Return (X, Y) of the center of cell containing provided text 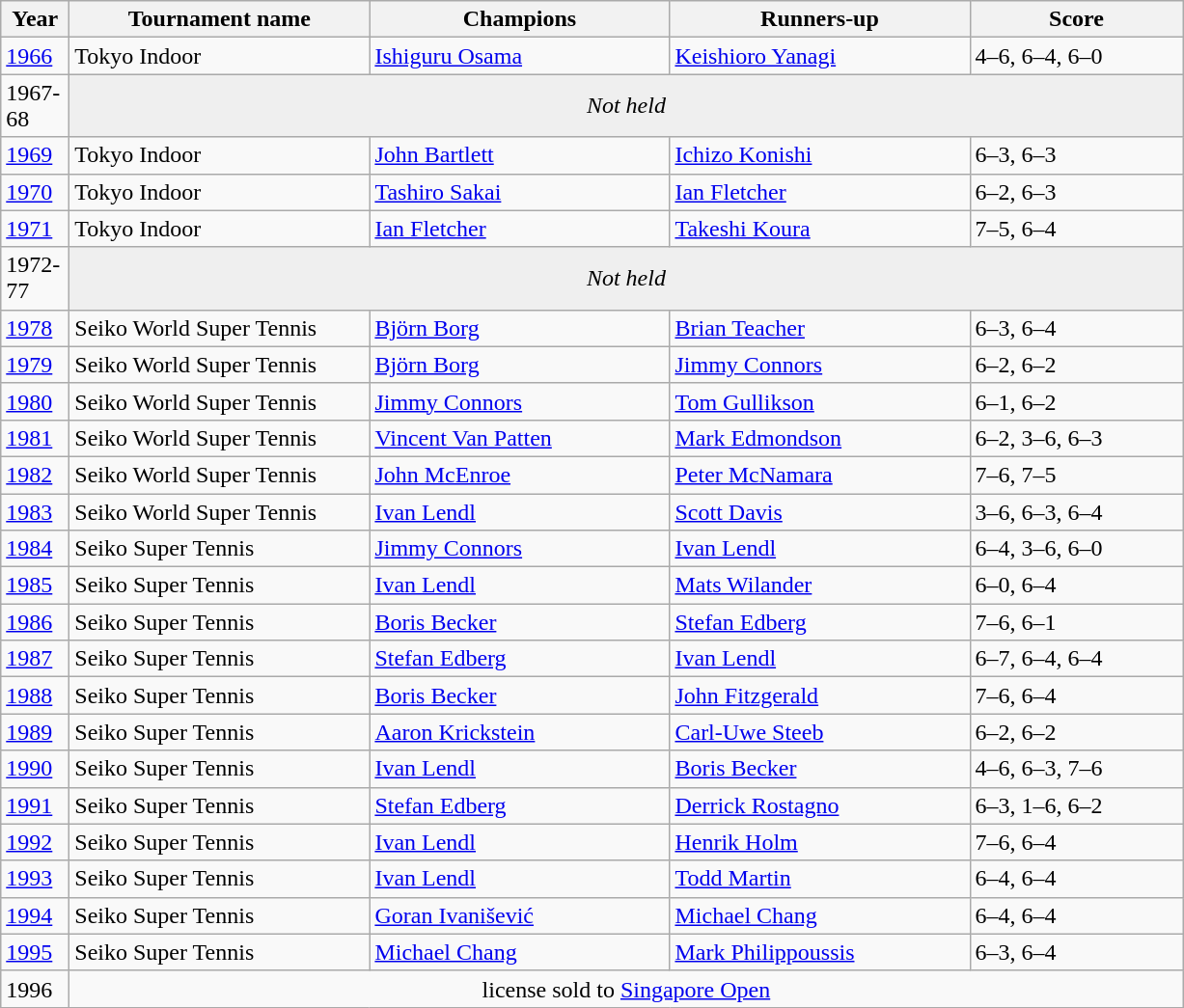
6–2, 6–3 (1077, 192)
Scott Davis (820, 512)
1995 (35, 952)
Brian Teacher (820, 328)
John Bartlett (519, 155)
Champions (519, 19)
Mats Wilander (820, 586)
1986 (35, 622)
6–0, 6–4 (1077, 586)
1979 (35, 365)
6–3, 6–3 (1077, 155)
1971 (35, 229)
Todd Martin (820, 879)
6–3, 1–6, 6–2 (1077, 805)
1966 (35, 56)
1989 (35, 732)
Mark Edmondson (820, 438)
Year (35, 19)
Runners-up (820, 19)
1993 (35, 879)
Derrick Rostagno (820, 805)
6–4, 3–6, 6–0 (1077, 549)
4–6, 6–3, 7–6 (1077, 769)
7–6, 7–5 (1077, 475)
Score (1077, 19)
1978 (35, 328)
6–2, 3–6, 6–3 (1077, 438)
Mark Philippoussis (820, 952)
Vincent Van Patten (519, 438)
1992 (35, 842)
Tashiro Sakai (519, 192)
7–6, 6–1 (1077, 622)
1982 (35, 475)
Ichizo Konishi (820, 155)
1991 (35, 805)
John McEnroe (519, 475)
Peter McNamara (820, 475)
1972-77 (35, 278)
1970 (35, 192)
John Fitzgerald (820, 695)
Takeshi Koura (820, 229)
1980 (35, 401)
1985 (35, 586)
1967-68 (35, 106)
1969 (35, 155)
7–5, 6–4 (1077, 229)
Tournament name (220, 19)
1984 (35, 549)
1988 (35, 695)
1990 (35, 769)
Ishiguru Osama (519, 56)
1987 (35, 659)
Aaron Krickstein (519, 732)
4–6, 6–4, 6–0 (1077, 56)
3–6, 6–3, 6–4 (1077, 512)
Keishioro Yanagi (820, 56)
1994 (35, 915)
Tom Gullikson (820, 401)
1996 (35, 989)
Carl-Uwe Steeb (820, 732)
6–1, 6–2 (1077, 401)
Henrik Holm (820, 842)
Goran Ivanišević (519, 915)
1981 (35, 438)
6–7, 6–4, 6–4 (1077, 659)
license sold to Singapore Open (626, 989)
1983 (35, 512)
